Locate the cell with the specified text and output its (X, Y) center coordinate. 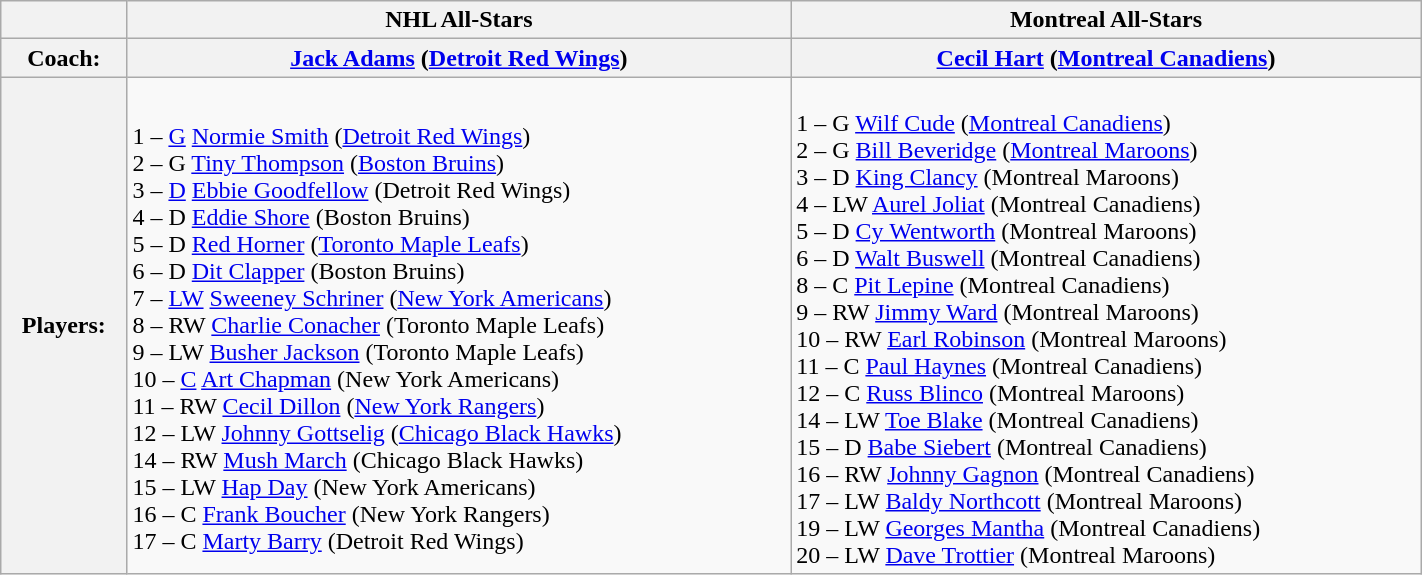
Jack Adams (Detroit Red Wings) (459, 58)
Coach: (64, 58)
Montreal All-Stars (1106, 20)
NHL All-Stars (459, 20)
Players: (64, 326)
Cecil Hart (Montreal Canadiens) (1106, 58)
